Detect which cell encompasses the target text, then output its (x, y) center coordinate. 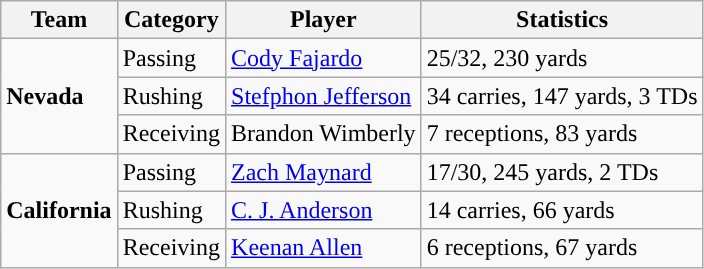
Category (171, 20)
Team (59, 20)
Stefphon Jefferson (324, 96)
Cody Fajardo (324, 58)
17/30, 245 yards, 2 TDs (562, 172)
Nevada (59, 96)
14 carries, 66 yards (562, 210)
7 receptions, 83 yards (562, 134)
Brandon Wimberly (324, 134)
Statistics (562, 20)
Zach Maynard (324, 172)
25/32, 230 yards (562, 58)
C. J. Anderson (324, 210)
Player (324, 20)
California (59, 210)
6 receptions, 67 yards (562, 248)
Keenan Allen (324, 248)
34 carries, 147 yards, 3 TDs (562, 96)
